Search for the cell housing the specified text and yield its (x, y) center coordinate. 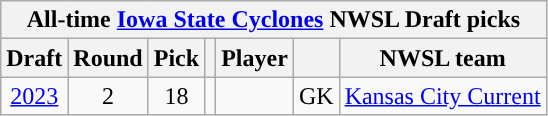
18 (176, 96)
2 (108, 96)
2023 (34, 96)
NWSL team (442, 58)
Round (108, 58)
Draft (34, 58)
Pick (176, 58)
All-time Iowa State Cyclones NWSL Draft picks (274, 20)
Player (255, 58)
Kansas City Current (442, 96)
GK (316, 96)
